Detect which cell encompasses the target text, then output its (X, Y) center coordinate. 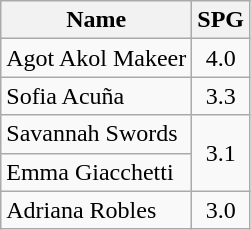
3.3 (221, 96)
Adriana Robles (96, 210)
Sofia Acuña (96, 96)
Agot Akol Makeer (96, 58)
3.0 (221, 210)
Savannah Swords (96, 134)
Emma Giacchetti (96, 172)
4.0 (221, 58)
SPG (221, 20)
Name (96, 20)
3.1 (221, 153)
